Output the (X, Y) coordinate of the center of the cell containing the given text.  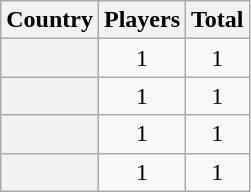
Total (218, 20)
Country (50, 20)
Players (142, 20)
